Extract the (x, y) coordinate from the center of the cell holding the provided text.  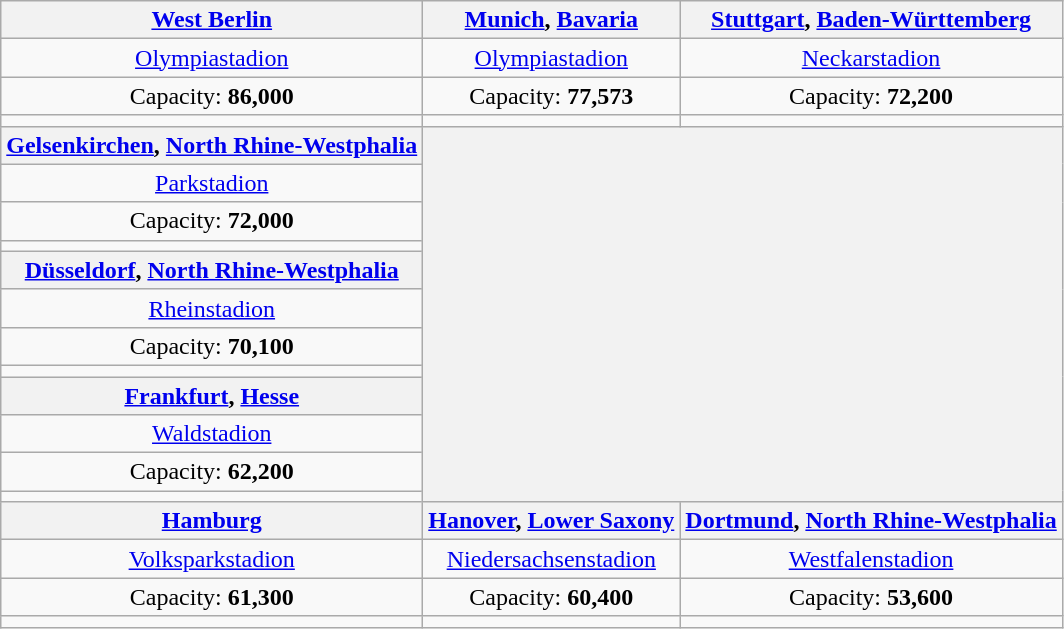
Capacity: 70,100 (212, 346)
Rheinstadion (212, 308)
Düsseldorf, North Rhine-Westphalia (212, 270)
Dortmund, North Rhine-Westphalia (871, 521)
Capacity: 86,000 (212, 96)
Capacity: 77,573 (552, 96)
Frankfurt, Hesse (212, 395)
West Berlin (212, 20)
Capacity: 60,400 (552, 597)
Munich, Bavaria (552, 20)
Capacity: 61,300 (212, 597)
Capacity: 53,600 (871, 597)
Capacity: 62,200 (212, 472)
Volksparkstadion (212, 559)
Stuttgart, Baden-Württemberg (871, 20)
Gelsenkirchen, North Rhine-Westphalia (212, 145)
Capacity: 72,200 (871, 96)
Hamburg (212, 521)
Westfalenstadion (871, 559)
Niedersachsenstadion (552, 559)
Capacity: 72,000 (212, 221)
Hanover, Lower Saxony (552, 521)
Parkstadion (212, 183)
Waldstadion (212, 434)
Neckarstadion (871, 58)
